Locate the cell with the specified text and output its [x, y] center coordinate. 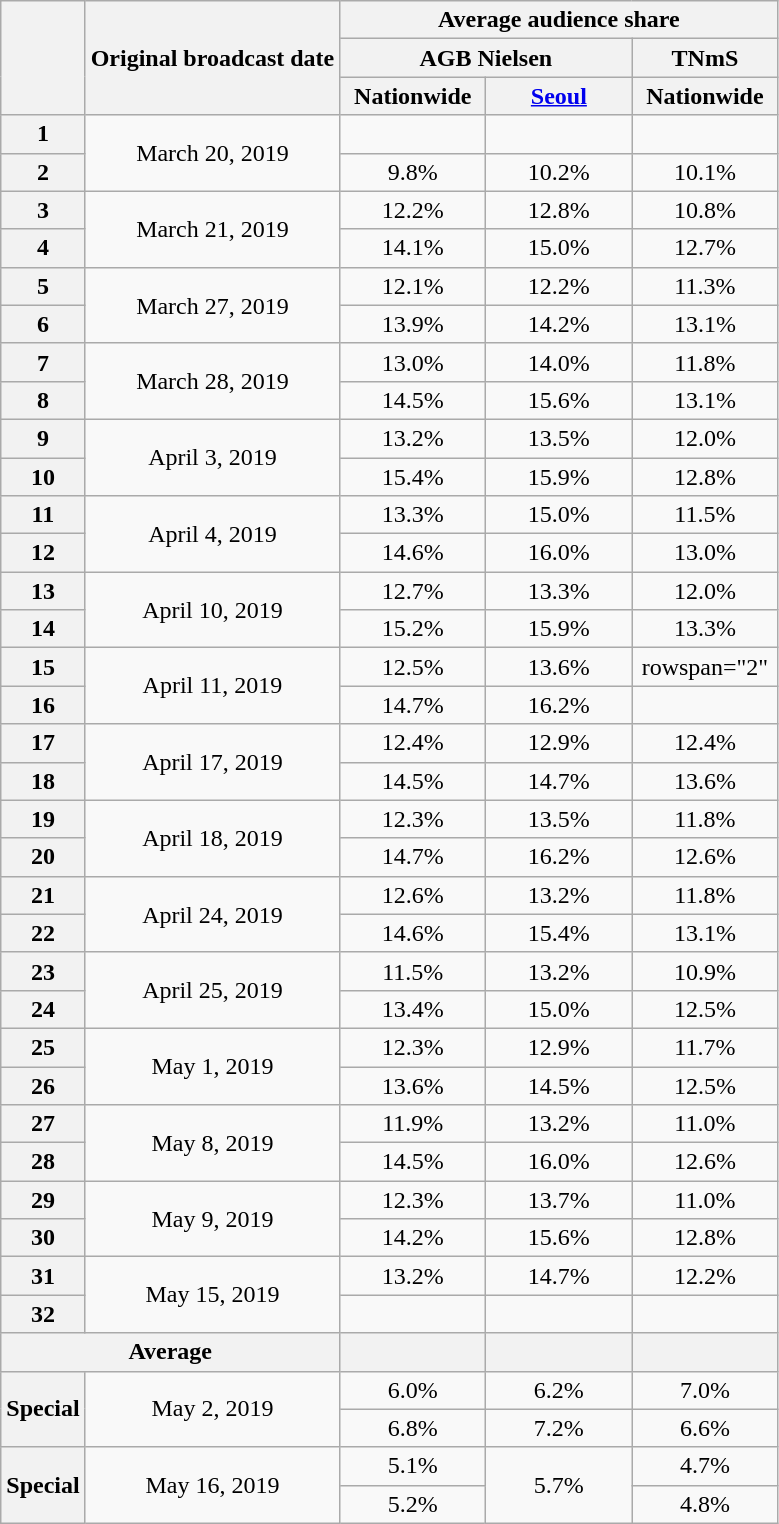
April 24, 2019 [212, 914]
14.0% [559, 362]
4 [43, 248]
March 28, 2019 [212, 381]
13 [43, 591]
4.7% [705, 1466]
32 [43, 1314]
April 10, 2019 [212, 610]
23 [43, 971]
10.2% [559, 172]
10.9% [705, 971]
April 18, 2019 [212, 838]
16 [43, 705]
3 [43, 210]
March 20, 2019 [212, 153]
10 [43, 477]
12.1% [413, 286]
5.7% [559, 1485]
7.0% [705, 1390]
May 1, 2019 [212, 1066]
15 [43, 667]
13.7% [559, 1200]
rowspan="2" [705, 667]
11.3% [705, 286]
24 [43, 1009]
4.8% [705, 1504]
May 15, 2019 [212, 1295]
5 [43, 286]
5.2% [413, 1504]
Average [170, 1352]
22 [43, 933]
May 16, 2019 [212, 1485]
March 27, 2019 [212, 305]
April 4, 2019 [212, 534]
Average audience share [559, 20]
29 [43, 1200]
April 17, 2019 [212, 762]
13.9% [413, 324]
March 21, 2019 [212, 229]
11 [43, 515]
18 [43, 781]
6.8% [413, 1428]
April 25, 2019 [212, 990]
Seoul [559, 96]
6.0% [413, 1390]
April 3, 2019 [212, 457]
11.7% [705, 1047]
25 [43, 1047]
27 [43, 1124]
9.8% [413, 172]
28 [43, 1162]
15.2% [413, 629]
5.1% [413, 1466]
8 [43, 400]
7.2% [559, 1428]
31 [43, 1276]
April 11, 2019 [212, 686]
20 [43, 857]
6.6% [705, 1428]
14 [43, 629]
10.1% [705, 172]
6.2% [559, 1390]
10.8% [705, 210]
May 2, 2019 [212, 1409]
2 [43, 172]
Original broadcast date [212, 58]
7 [43, 362]
May 8, 2019 [212, 1143]
19 [43, 819]
6 [43, 324]
9 [43, 438]
AGB Nielsen [486, 58]
21 [43, 895]
14.1% [413, 248]
TNmS [705, 58]
1 [43, 134]
May 9, 2019 [212, 1219]
12 [43, 553]
30 [43, 1238]
13.4% [413, 1009]
17 [43, 743]
11.9% [413, 1124]
26 [43, 1085]
